Identify which cell holds the provided text, then report its [X, Y] central coordinate. 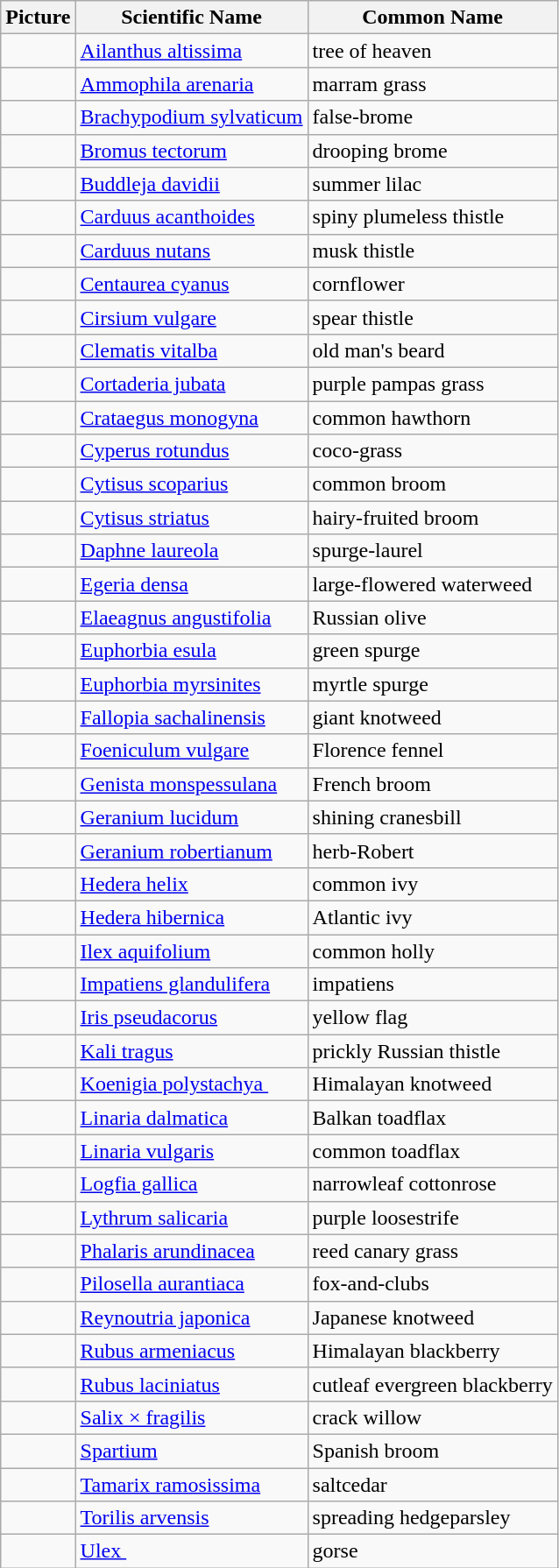
hairy-fruited broom [433, 518]
purple pampas grass [433, 384]
Hedera hibernica [191, 917]
Rubus armeniacus [191, 1351]
Salix × fragilis [191, 1417]
Impatiens glandulifera [191, 985]
summer lilac [433, 184]
Cytisus striatus [191, 518]
common holly [433, 950]
narrowleaf cottonrose [433, 1184]
false-brome [433, 117]
Clematis vitalba [191, 350]
Euphorbia esula [191, 651]
Japanese knotweed [433, 1317]
coco-grass [433, 451]
Cirsium vulgare [191, 317]
drooping brome [433, 151]
Ailanthus altissima [191, 51]
Torilis arvensis [191, 1518]
Bromus tectorum [191, 151]
herb-Robert [433, 851]
Tamarix ramosissima [191, 1485]
Scientific Name [191, 18]
Elaeagnus angustifolia [191, 618]
Linaria vulgaris [191, 1151]
Egeria densa [191, 584]
prickly Russian thistle [433, 1051]
Linaria dalmatica [191, 1118]
Picture [39, 18]
Lythrum salicaria [191, 1218]
shining cranesbill [433, 817]
Foeniculum vulgare [191, 751]
Himalayan knotweed [433, 1084]
Hedera helix [191, 884]
old man's beard [433, 350]
Iris pseudacorus [191, 1018]
large-flowered waterweed [433, 584]
Pilosella aurantiaca [191, 1284]
tree of heaven [433, 51]
Euphorbia myrsinites [191, 684]
spreading hedgeparsley [433, 1518]
saltcedar [433, 1485]
Phalaris arundinacea [191, 1251]
Geranium lucidum [191, 817]
Balkan toadflax [433, 1118]
Spanish broom [433, 1451]
Logfia gallica [191, 1184]
Brachypodium sylvaticum [191, 117]
gorse [433, 1551]
Common Name [433, 18]
musk thistle [433, 251]
Ulex [191, 1551]
cutleaf evergreen blackberry [433, 1384]
green spurge [433, 651]
Geranium robertianum [191, 851]
myrtle spurge [433, 684]
Centaurea cyanus [191, 284]
purple loosestrife [433, 1218]
Cyperus rotundus [191, 451]
Carduus nutans [191, 251]
reed canary grass [433, 1251]
Koenigia polystachya [191, 1084]
French broom [433, 784]
Cortaderia jubata [191, 384]
Crataegus monogyna [191, 418]
Kali tragus [191, 1051]
common broom [433, 484]
common toadflax [433, 1151]
crack willow [433, 1417]
marram grass [433, 84]
Rubus laciniatus [191, 1384]
spiny plumeless thistle [433, 217]
giant knotweed [433, 717]
Buddleja davidii [191, 184]
Reynoutria japonica [191, 1317]
Russian olive [433, 618]
spurge-laurel [433, 551]
cornflower [433, 284]
Florence fennel [433, 751]
Daphne laureola [191, 551]
Atlantic ivy [433, 917]
Ammophila arenaria [191, 84]
Carduus acanthoides [191, 217]
Spartium [191, 1451]
Himalayan blackberry [433, 1351]
impatiens [433, 985]
common ivy [433, 884]
yellow flag [433, 1018]
Ilex aquifolium [191, 950]
common hawthorn [433, 418]
fox-and-clubs [433, 1284]
Cytisus scoparius [191, 484]
Fallopia sachalinensis [191, 717]
spear thistle [433, 317]
Genista monspessulana [191, 784]
